Locate the cell with the specified text and output its [x, y] center coordinate. 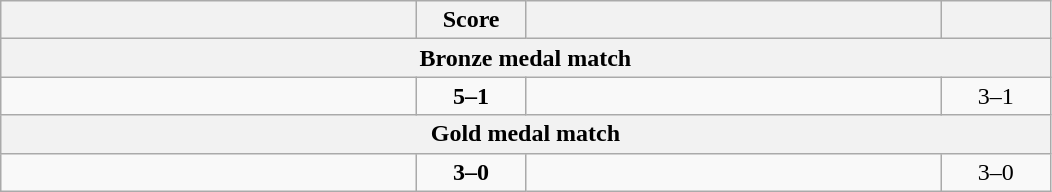
5–1 [472, 96]
3–1 [996, 96]
Score [472, 20]
Bronze medal match [526, 58]
Gold medal match [526, 134]
